Locate the cell with the specified text and output its [X, Y] center coordinate. 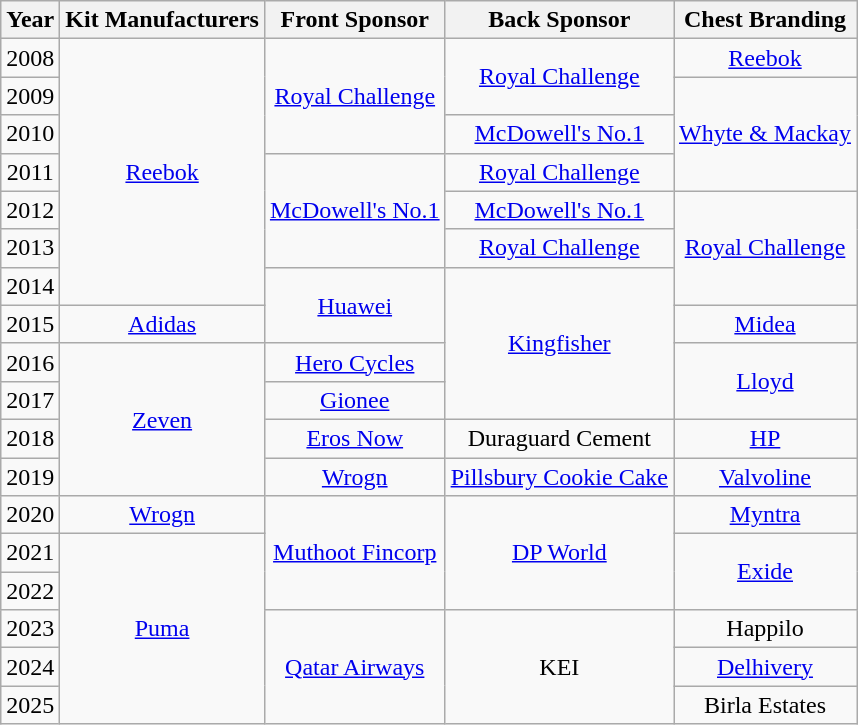
2023 [30, 629]
Huawei [354, 305]
2012 [30, 210]
2017 [30, 400]
Front Sponsor [354, 20]
Zeven [162, 419]
Adidas [162, 324]
Myntra [766, 515]
Puma [162, 629]
2013 [30, 248]
Valvoline [766, 477]
Delhivery [766, 667]
HP [766, 438]
2024 [30, 667]
Birla Estates [766, 705]
2019 [30, 477]
2025 [30, 705]
Gionee [354, 400]
Lloyd [766, 381]
Eros Now [354, 438]
Pillsbury Cookie Cake [559, 477]
KEI [559, 667]
2015 [30, 324]
Chest Branding [766, 20]
Midea [766, 324]
2022 [30, 591]
Kit Manufacturers [162, 20]
2010 [30, 134]
2008 [30, 58]
Duraguard Cement [559, 438]
Muthoot Fincorp [354, 553]
2011 [30, 172]
2009 [30, 96]
DP World [559, 553]
Exide [766, 572]
2014 [30, 286]
2018 [30, 438]
Whyte & Mackay [766, 134]
2020 [30, 515]
Year [30, 20]
2021 [30, 553]
Happilo [766, 629]
2016 [30, 362]
Kingfisher [559, 343]
Qatar Airways [354, 667]
Back Sponsor [559, 20]
Hero Cycles [354, 362]
